Return the [x, y] coordinate for the center point of the cell that contains the specified text.  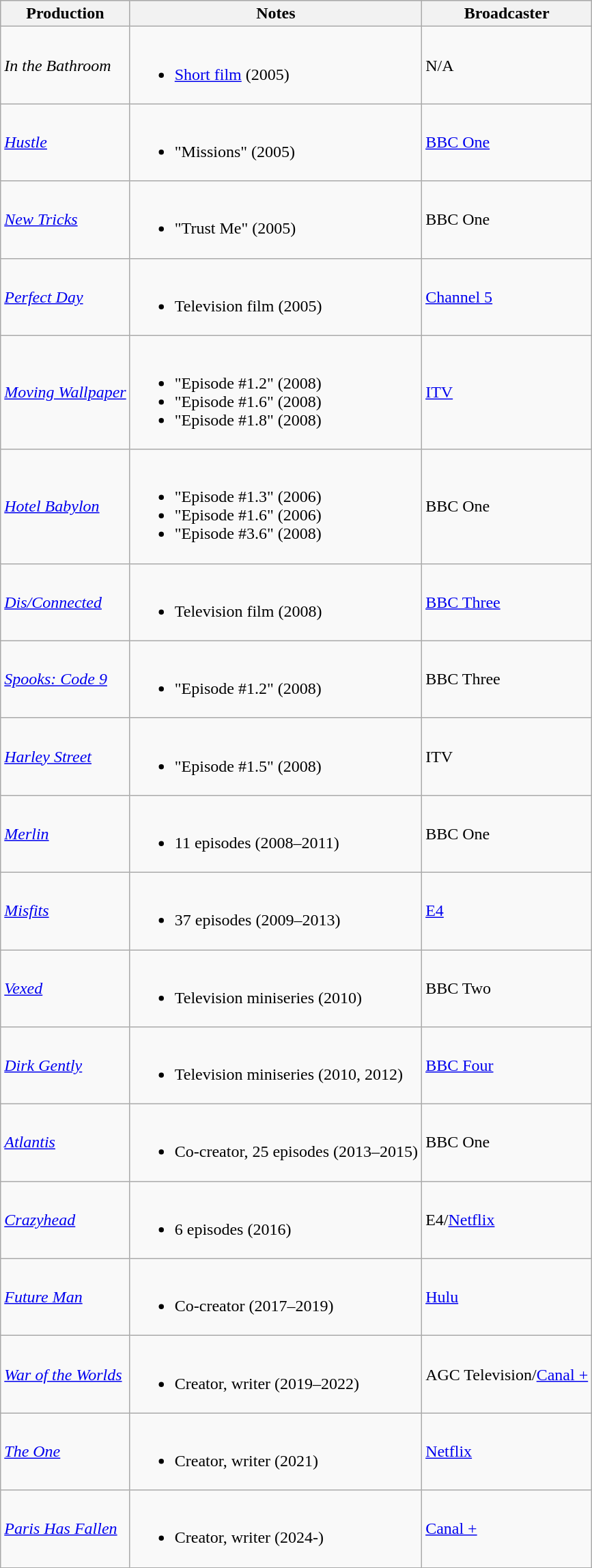
"Episode #1.2" (2008)"Episode #1.6" (2008)"Episode #1.8" (2008) [276, 392]
N/A [507, 66]
Spooks: Code 9 [66, 679]
Vexed [66, 988]
6 episodes (2016) [276, 1220]
Production [66, 14]
Atlantis [66, 1143]
In the Bathroom [66, 66]
"Trust Me" (2005) [276, 220]
BBC Two [507, 988]
Co-creator, 25 episodes (2013–2015) [276, 1143]
Hustle [66, 142]
"Episode #1.5" (2008) [276, 757]
AGC Television/Canal + [507, 1374]
Creator, writer (2021) [276, 1452]
Dis/Connected [66, 602]
Misfits [66, 911]
Channel 5 [507, 296]
New Tricks [66, 220]
Hotel Babylon [66, 507]
Canal + [507, 1528]
11 episodes (2008–2011) [276, 833]
Perfect Day [66, 296]
Television film (2008) [276, 602]
Television miniseries (2010, 2012) [276, 1065]
"Episode #1.3" (2006)"Episode #1.6" (2006)"Episode #3.6" (2008) [276, 507]
Crazyhead [66, 1220]
War of the Worlds [66, 1374]
"Missions" (2005) [276, 142]
Merlin [66, 833]
Paris Has Fallen [66, 1528]
Notes [276, 14]
Netflix [507, 1452]
Dirk Gently [66, 1065]
Creator, writer (2019–2022) [276, 1374]
Short film (2005) [276, 66]
BBC Four [507, 1065]
Future Man [66, 1298]
E4/Netflix [507, 1220]
Hulu [507, 1298]
"Episode #1.2" (2008) [276, 679]
Broadcaster [507, 14]
37 episodes (2009–2013) [276, 911]
Moving Wallpaper [66, 392]
Television miniseries (2010) [276, 988]
Harley Street [66, 757]
The One [66, 1452]
Television film (2005) [276, 296]
Creator, writer (2024-) [276, 1528]
E4 [507, 911]
Co-creator (2017–2019) [276, 1298]
